Capture the cell that displays the provided text and extract its (X, Y) central coordinate. 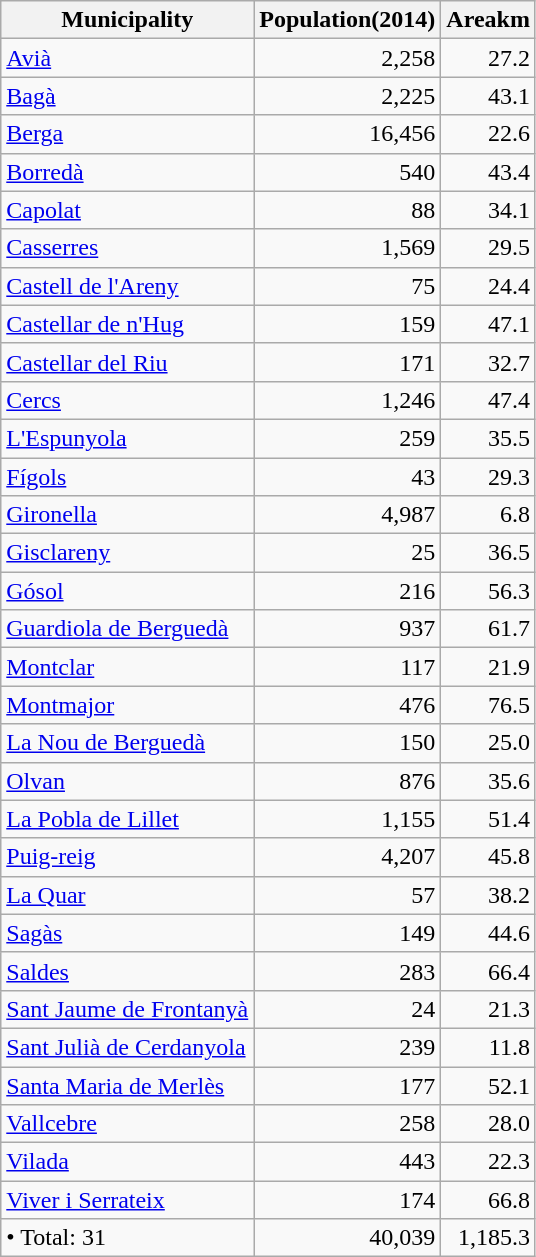
6.8 (488, 515)
21.3 (488, 1009)
45.8 (488, 857)
258 (348, 1124)
Capolat (128, 210)
Areakm (488, 20)
2,258 (348, 58)
La Nou de Berguedà (128, 743)
Montclar (128, 667)
76.5 (488, 705)
25 (348, 553)
21.9 (488, 667)
Fígols (128, 477)
43.4 (488, 172)
Montmajor (128, 705)
11.8 (488, 1047)
150 (348, 743)
Sant Julià de Cerdanyola (128, 1047)
4,207 (348, 857)
1,185.3 (488, 1238)
1,155 (348, 819)
259 (348, 438)
Casserres (128, 248)
174 (348, 1200)
24.4 (488, 286)
540 (348, 172)
177 (348, 1085)
Puig-reig (128, 857)
4,987 (348, 515)
• Total: 31 (128, 1238)
Gisclareny (128, 553)
52.1 (488, 1085)
Population(2014) (348, 20)
476 (348, 705)
16,456 (348, 134)
24 (348, 1009)
1,246 (348, 400)
937 (348, 629)
43.1 (488, 96)
25.0 (488, 743)
2,225 (348, 96)
Castellar de n'Hug (128, 324)
876 (348, 781)
28.0 (488, 1124)
75 (348, 286)
32.7 (488, 362)
1,569 (348, 248)
Santa Maria de Merlès (128, 1085)
Cercs (128, 400)
Olvan (128, 781)
283 (348, 971)
Sagàs (128, 933)
43 (348, 477)
34.1 (488, 210)
36.5 (488, 553)
56.3 (488, 591)
Borredà (128, 172)
29.5 (488, 248)
La Quar (128, 895)
29.3 (488, 477)
22.3 (488, 1162)
57 (348, 895)
239 (348, 1047)
Saldes (128, 971)
443 (348, 1162)
Vilada (128, 1162)
35.5 (488, 438)
47.1 (488, 324)
L'Espunyola (128, 438)
38.2 (488, 895)
Bagà (128, 96)
61.7 (488, 629)
Gironella (128, 515)
27.2 (488, 58)
Vallcebre (128, 1124)
216 (348, 591)
Viver i Serrateix (128, 1200)
51.4 (488, 819)
171 (348, 362)
Avià (128, 58)
47.4 (488, 400)
Castell de l'Areny (128, 286)
22.6 (488, 134)
Gósol (128, 591)
Sant Jaume de Frontanyà (128, 1009)
Municipality (128, 20)
Castellar del Riu (128, 362)
44.6 (488, 933)
88 (348, 210)
159 (348, 324)
Berga (128, 134)
149 (348, 933)
35.6 (488, 781)
66.8 (488, 1200)
117 (348, 667)
La Pobla de Lillet (128, 819)
40,039 (348, 1238)
66.4 (488, 971)
Guardiola de Berguedà (128, 629)
